Detect which cell encompasses the target text, then output its [x, y] center coordinate. 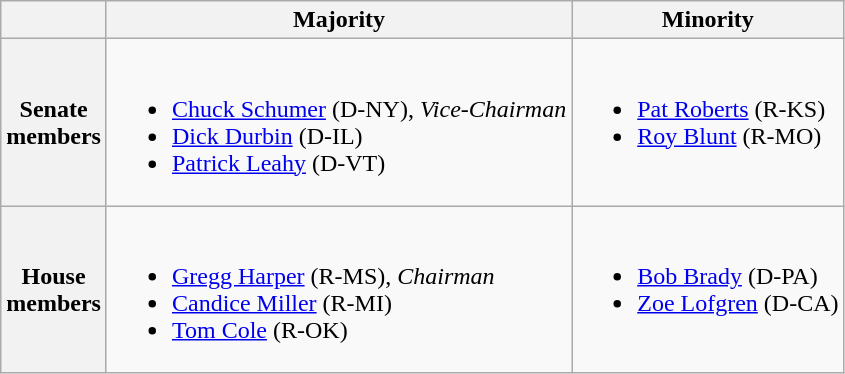
Housemembers [54, 290]
Majority [338, 20]
Senatemembers [54, 122]
Chuck Schumer (D-NY), Vice-ChairmanDick Durbin (D-IL)Patrick Leahy (D-VT) [338, 122]
Bob Brady (D-PA)Zoe Lofgren (D-CA) [708, 290]
Gregg Harper (R-MS), ChairmanCandice Miller (R-MI)Tom Cole (R-OK) [338, 290]
Minority [708, 20]
Pat Roberts (R-KS)Roy Blunt (R-MO) [708, 122]
